From the cell containing the given text, extract its center point as [X, Y] coordinate. 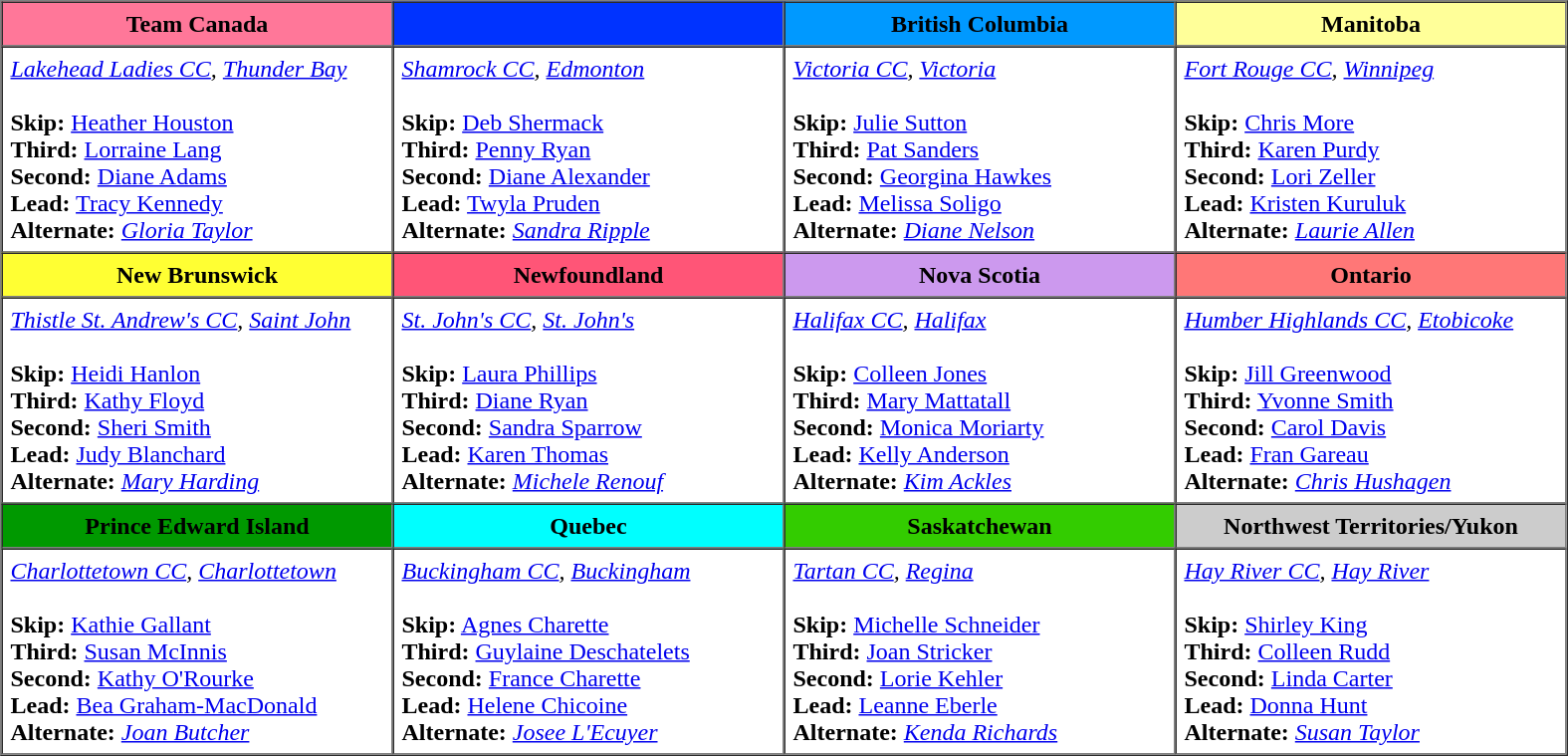
Saskatchewan [980, 526]
British Columbia [980, 24]
Quebec [587, 526]
Humber Highlands CC, Etobicoke Skip: Jill Greenwood Third: Yvonne Smith Second: Carol Davis Lead: Fran Gareau Alternate: Chris Hushagen [1370, 400]
Buckingham CC, Buckingham Skip: Agnes Charette Third: Guylaine Deschatelets Second: France Charette Lead: Helene Chicoine Alternate: Josee L'Ecuyer [587, 651]
Lakehead Ladies CC, Thunder Bay Skip: Heather Houston Third: Lorraine Lang Second: Diane Adams Lead: Tracy Kennedy Alternate: Gloria Taylor [197, 149]
Thistle St. Andrew's CC, Saint John Skip: Heidi Hanlon Third: Kathy Floyd Second: Sheri Smith Lead: Judy Blanchard Alternate: Mary Harding [197, 400]
Newfoundland [587, 275]
Victoria CC, Victoria Skip: Julie Sutton Third: Pat Sanders Second: Georgina Hawkes Lead: Melissa Soligo Alternate: Diane Nelson [980, 149]
Northwest Territories/Yukon [1370, 526]
New Brunswick [197, 275]
Ontario [1370, 275]
Tartan CC, Regina Skip: Michelle Schneider Third: Joan Stricker Second: Lorie Kehler Lead: Leanne Eberle Alternate: Kenda Richards [980, 651]
Prince Edward Island [197, 526]
Team Canada [197, 24]
Manitoba [1370, 24]
Fort Rouge CC, Winnipeg Skip: Chris More Third: Karen Purdy Second: Lori Zeller Lead: Kristen Kuruluk Alternate: Laurie Allen [1370, 149]
St. John's CC, St. John's Skip: Laura Phillips Third: Diane Ryan Second: Sandra Sparrow Lead: Karen Thomas Alternate: Michele Renouf [587, 400]
Shamrock CC, Edmonton Skip: Deb Shermack Third: Penny Ryan Second: Diane Alexander Lead: Twyla Pruden Alternate: Sandra Ripple [587, 149]
Halifax CC, Halifax Skip: Colleen Jones Third: Mary Mattatall Second: Monica Moriarty Lead: Kelly Anderson Alternate: Kim Ackles [980, 400]
Nova Scotia [980, 275]
Charlottetown CC, Charlottetown Skip: Kathie Gallant Third: Susan McInnis Second: Kathy O'Rourke Lead: Bea Graham-MacDonald Alternate: Joan Butcher [197, 651]
Hay River CC, Hay River Skip: Shirley King Third: Colleen Rudd Second: Linda Carter Lead: Donna Hunt Alternate: Susan Taylor [1370, 651]
